Return [X, Y] of the center of cell containing provided text 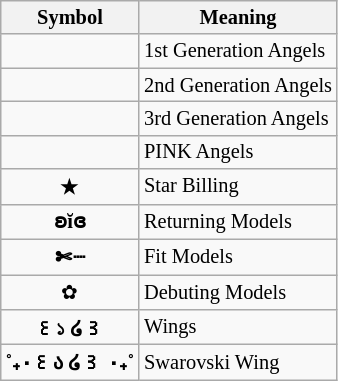
ʚĭɞ [70, 222]
Fit Models [238, 256]
★ [70, 186]
2nd Generation Angels [238, 85]
꒰১ ໒꒱ [70, 326]
✄┈ [70, 256]
Star Billing [238, 186]
1st Generation Angels [238, 51]
Swarovski Wing [238, 362]
PINK Angels [238, 152]
✿ [70, 292]
Debuting Models [238, 292]
Wings [238, 326]
Meaning [238, 17]
3rd Generation Angels [238, 118]
Returning Models [238, 222]
˚₊‧꒰ა ໒꒱ ‧₊˚ [70, 362]
Symbol [70, 17]
